Find where the given text appears and provide that cell's center as [X, Y] coordinate. 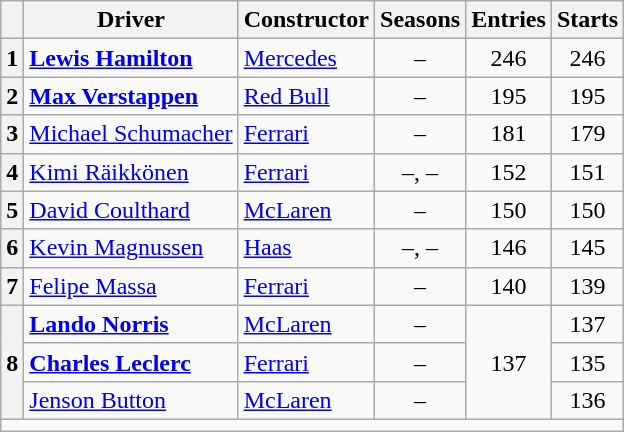
3 [12, 134]
Max Verstappen [131, 96]
140 [509, 286]
Felipe Massa [131, 286]
Seasons [420, 20]
Lewis Hamilton [131, 58]
Haas [306, 248]
181 [509, 134]
Kevin Magnussen [131, 248]
Jenson Button [131, 400]
Kimi Räikkönen [131, 172]
Charles Leclerc [131, 362]
Michael Schumacher [131, 134]
152 [509, 172]
Mercedes [306, 58]
1 [12, 58]
4 [12, 172]
Starts [587, 20]
8 [12, 362]
Lando Norris [131, 324]
146 [509, 248]
Driver [131, 20]
151 [587, 172]
David Coulthard [131, 210]
179 [587, 134]
Constructor [306, 20]
145 [587, 248]
136 [587, 400]
2 [12, 96]
135 [587, 362]
7 [12, 286]
Entries [509, 20]
139 [587, 286]
6 [12, 248]
Red Bull [306, 96]
5 [12, 210]
